Capture the cell that displays the provided text and extract its (x, y) central coordinate. 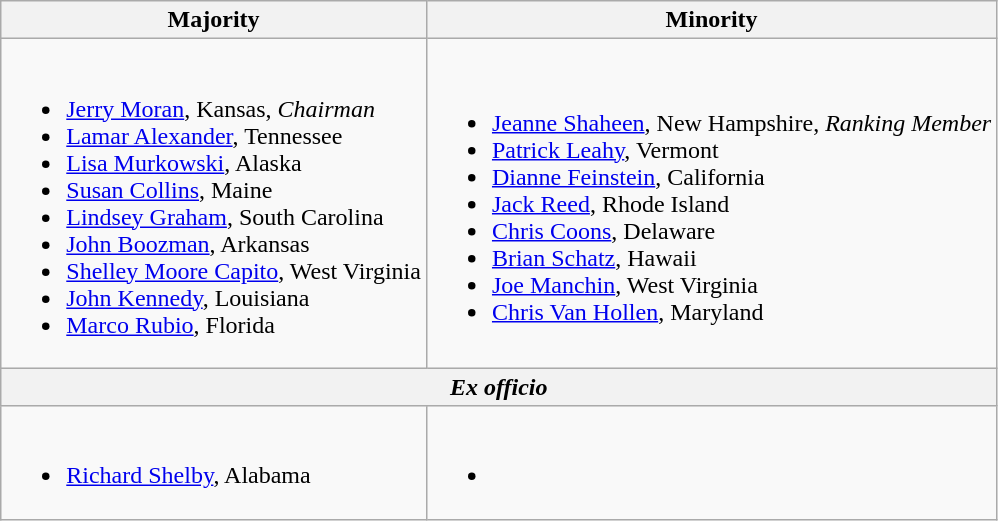
Ex officio (499, 387)
Minority (711, 20)
Majority (214, 20)
Richard Shelby, Alabama (214, 462)
